Extract the [X, Y] coordinate from the center of the cell holding the provided text.  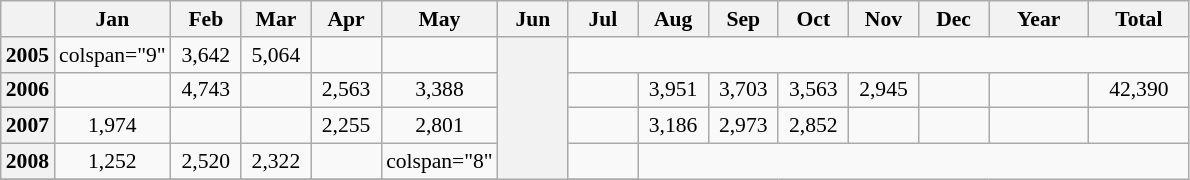
5,064 [276, 55]
2005 [28, 55]
1,974 [112, 126]
Mar [276, 19]
3,951 [673, 90]
May [440, 19]
2008 [28, 162]
3,186 [673, 126]
colspan="9" [112, 55]
3,563 [813, 90]
Sep [743, 19]
Year [1039, 19]
2007 [28, 126]
2,563 [346, 90]
2,801 [440, 126]
2,520 [206, 162]
4,743 [206, 90]
3,703 [743, 90]
2,852 [813, 126]
2,973 [743, 126]
42,390 [1139, 90]
Dec [954, 19]
2006 [28, 90]
1,252 [112, 162]
colspan="8" [440, 162]
Total [1139, 19]
Feb [206, 19]
2,255 [346, 126]
Aug [673, 19]
Oct [813, 19]
Jun [533, 19]
3,388 [440, 90]
3,642 [206, 55]
Nov [883, 19]
Jul [603, 19]
Apr [346, 19]
Jan [112, 19]
2,322 [276, 162]
2,945 [883, 90]
